Detect which cell encompasses the target text, then output its [X, Y] center coordinate. 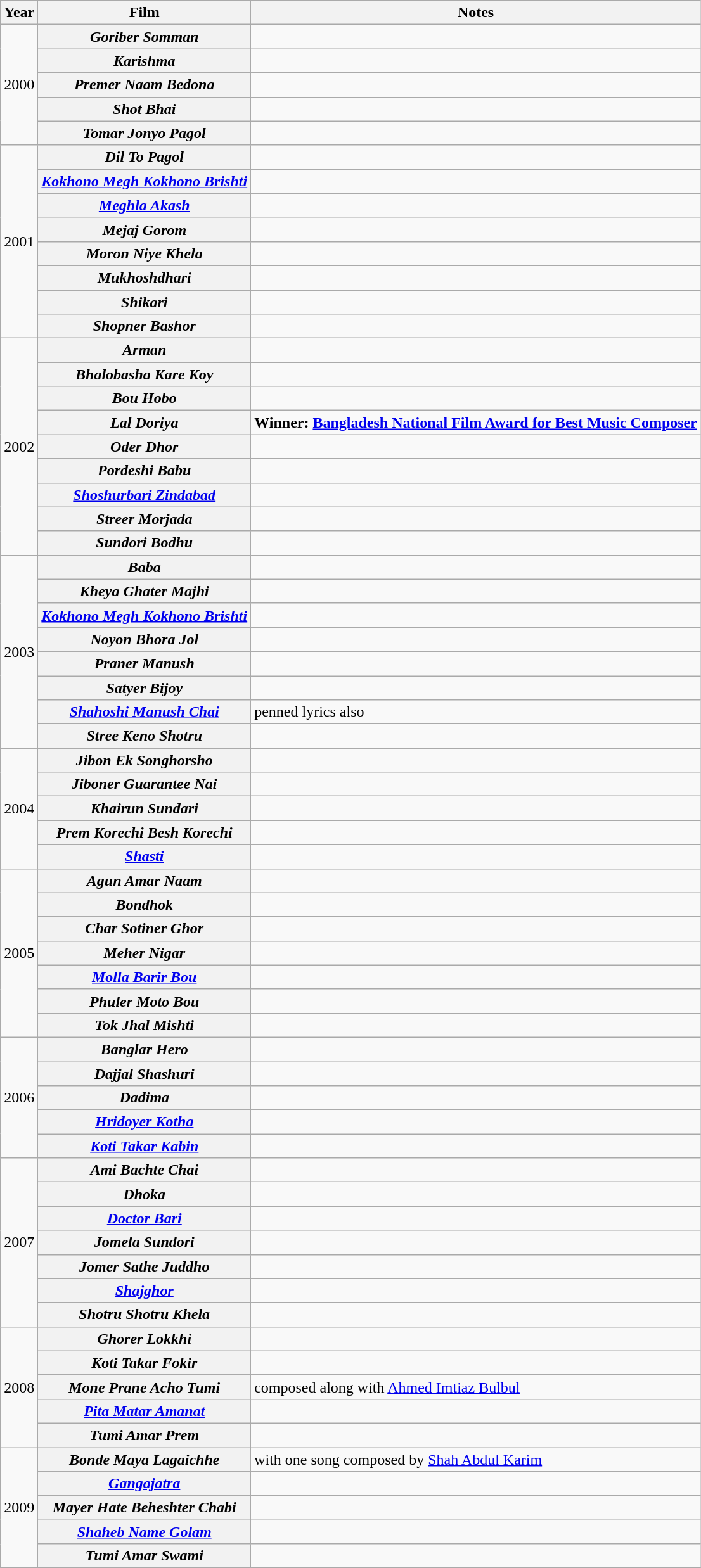
Jibon Ek Songhorsho [145, 760]
Char Sotiner Ghor [145, 929]
Jomer Sathe Juddho [145, 1266]
Jiboner Guarantee Nai [145, 784]
2005 [19, 953]
Premer Naam Bedona [145, 85]
2000 [19, 85]
Stree Keno Shotru [145, 736]
Film [145, 13]
Hridoyer Kotha [145, 1122]
Shopner Bashor [145, 326]
Winner: Bangladesh National Film Award for Best Music Composer [476, 423]
Koti Takar Fokir [145, 1363]
Mayer Hate Beheshter Chabi [145, 1508]
Dadima [145, 1098]
Bonde Maya Lagaichhe [145, 1459]
Meghla Akash [145, 205]
Doctor Bari [145, 1218]
Noyon Bhora Jol [145, 639]
Pita Matar Amanat [145, 1411]
Mejaj Gorom [145, 229]
Sundori Bodhu [145, 543]
Molla Barir Bou [145, 977]
2009 [19, 1507]
Karishma [145, 61]
Koti Takar Kabin [145, 1146]
Shot Bhai [145, 109]
Bhalobasha Kare Koy [145, 374]
Shotru Shotru Khela [145, 1315]
Year [19, 13]
composed along with Ahmed Imtiaz Bulbul [476, 1387]
Shajghor [145, 1291]
Pordeshi Babu [145, 471]
Shasti [145, 857]
Ghorer Lokkhi [145, 1339]
Satyer Bijoy [145, 687]
2002 [19, 447]
Oder Dhor [145, 447]
2006 [19, 1097]
Mukhoshdhari [145, 277]
Khairun Sundari [145, 808]
Bondhok [145, 905]
Shoshurbari Zindabad [145, 495]
Dhoka [145, 1194]
Mone Prane Acho Tumi [145, 1387]
2008 [19, 1387]
Arman [145, 350]
Streer Morjada [145, 519]
Kheya Ghater Majhi [145, 591]
Shahoshi Manush Chai [145, 712]
penned lyrics also [476, 712]
Notes [476, 13]
Tok Jhal Mishti [145, 1025]
Praner Manush [145, 663]
Shaheb Name Golam [145, 1532]
Shikari [145, 302]
Meher Nigar [145, 953]
Dil To Pagol [145, 157]
2007 [19, 1242]
2004 [19, 808]
Tumi Amar Prem [145, 1435]
2001 [19, 241]
Ami Bachte Chai [145, 1170]
Phuler Moto Bou [145, 1001]
Bou Hobo [145, 398]
with one song composed by Shah Abdul Karim [476, 1459]
Prem Korechi Besh Korechi [145, 832]
Jomela Sundori [145, 1242]
Banglar Hero [145, 1049]
2003 [19, 651]
Goriber Somman [145, 37]
Gangajatra [145, 1484]
Tumi Amar Swami [145, 1556]
Baba [145, 567]
Tomar Jonyo Pagol [145, 133]
Agun Amar Naam [145, 881]
Moron Niye Khela [145, 253]
Lal Doriya [145, 423]
Dajjal Shashuri [145, 1074]
